Determine the [x, y] coordinate at the center of the cell enclosing the given text.  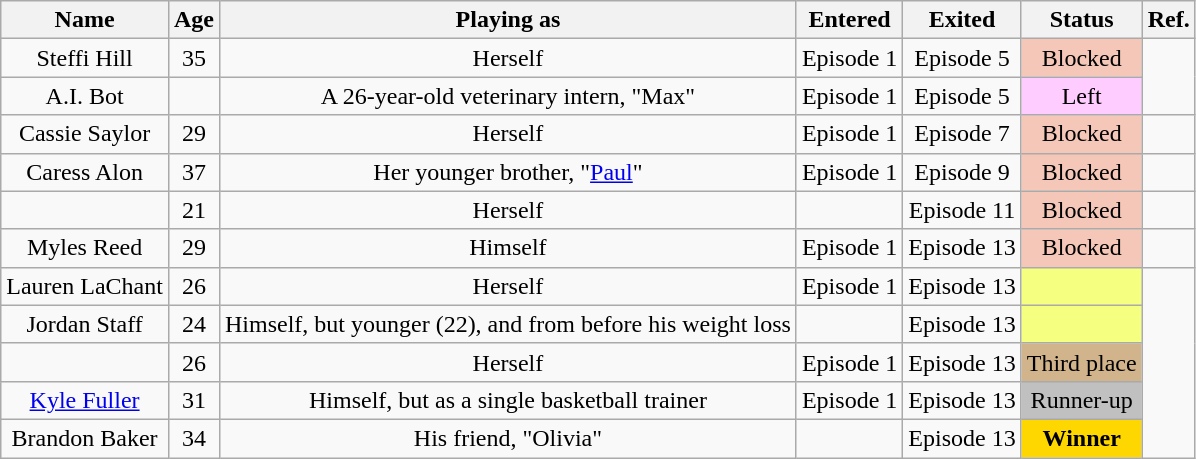
Name [85, 20]
Third place [1082, 362]
Cassie Saylor [85, 134]
Brandon Baker [85, 438]
Himself [508, 248]
Playing as [508, 20]
Episode 9 [962, 172]
21 [194, 210]
Her younger brother, "Paul" [508, 172]
Episode 11 [962, 210]
31 [194, 400]
Status [1082, 20]
Himself, but as a single basketball trainer [508, 400]
Ref. [1168, 20]
Left [1082, 96]
Himself, but younger (22), and from before his weight loss [508, 324]
Entered [849, 20]
37 [194, 172]
Steffi Hill [85, 58]
Age [194, 20]
A.I. Bot [85, 96]
Winner [1082, 438]
35 [194, 58]
His friend, "Olivia" [508, 438]
Jordan Staff [85, 324]
Caress Alon [85, 172]
Lauren LaChant [85, 286]
24 [194, 324]
Kyle Fuller [85, 400]
A 26-year-old veterinary intern, "Max" [508, 96]
Myles Reed [85, 248]
Exited [962, 20]
Episode 7 [962, 134]
34 [194, 438]
Runner-up [1082, 400]
